Detect which cell encompasses the target text, then output its (x, y) center coordinate. 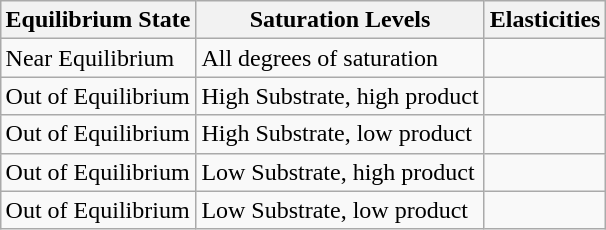
Saturation Levels (340, 20)
Low Substrate, low product (340, 210)
Near Equilibrium (98, 58)
Low Substrate, high product (340, 172)
Equilibrium State (98, 20)
Elasticities (545, 20)
All degrees of saturation (340, 58)
High Substrate, low product (340, 134)
High Substrate, high product (340, 96)
